Output the [x, y] coordinate of the center of the cell containing the given text.  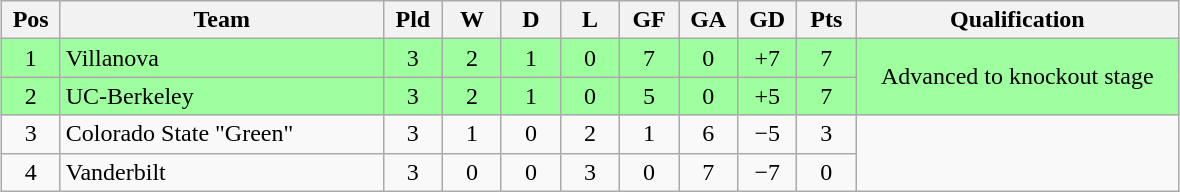
GF [650, 20]
+7 [768, 58]
Vanderbilt [222, 172]
Team [222, 20]
−5 [768, 134]
W [472, 20]
UC-Berkeley [222, 96]
Advanced to knockout stage [1018, 77]
4 [30, 172]
Villanova [222, 58]
6 [708, 134]
Pld [412, 20]
5 [650, 96]
D [530, 20]
Colorado State "Green" [222, 134]
Pts [826, 20]
Pos [30, 20]
L [590, 20]
−7 [768, 172]
+5 [768, 96]
GA [708, 20]
GD [768, 20]
Qualification [1018, 20]
